Identify which cell holds the provided text, then report its [X, Y] central coordinate. 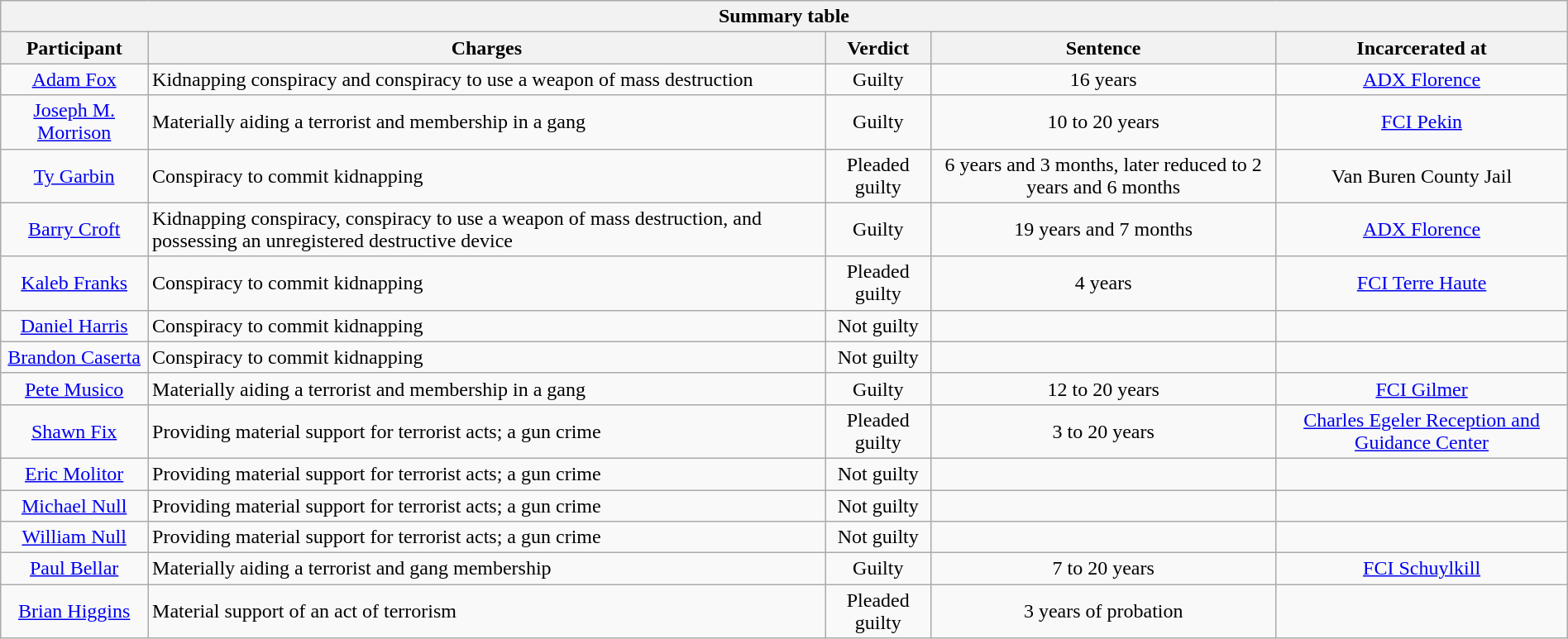
Materially aiding a terrorist and gang membership [487, 569]
Brian Higgins [74, 612]
3 to 20 years [1103, 432]
16 years [1103, 79]
12 to 20 years [1103, 389]
Eric Molitor [74, 474]
Brandon Caserta [74, 357]
William Null [74, 537]
6 years and 3 months, later reduced to 2 years and 6 months [1103, 175]
Adam Fox [74, 79]
Barry Croft [74, 230]
Sentence [1103, 48]
Pete Musico [74, 389]
Kidnapping conspiracy and conspiracy to use a weapon of mass destruction [487, 79]
Kaleb Franks [74, 283]
Daniel Harris [74, 326]
7 to 20 years [1103, 569]
10 to 20 years [1103, 122]
Paul Bellar [74, 569]
Charles Egeler Reception and Guidance Center [1422, 432]
4 years [1103, 283]
Summary table [784, 17]
Participant [74, 48]
Ty Garbin [74, 175]
Material support of an act of terrorism [487, 612]
FCI Pekin [1422, 122]
Joseph M. Morrison [74, 122]
Verdict [878, 48]
FCI Schuylkill [1422, 569]
Kidnapping conspiracy, conspiracy to use a weapon of mass destruction, and possessing an unregistered destructive device [487, 230]
Charges [487, 48]
FCI Gilmer [1422, 389]
Michael Null [74, 505]
Van Buren County Jail [1422, 175]
Incarcerated at [1422, 48]
19 years and 7 months [1103, 230]
3 years of probation [1103, 612]
Shawn Fix [74, 432]
FCI Terre Haute [1422, 283]
